Capture the cell that displays the provided text and extract its [x, y] central coordinate. 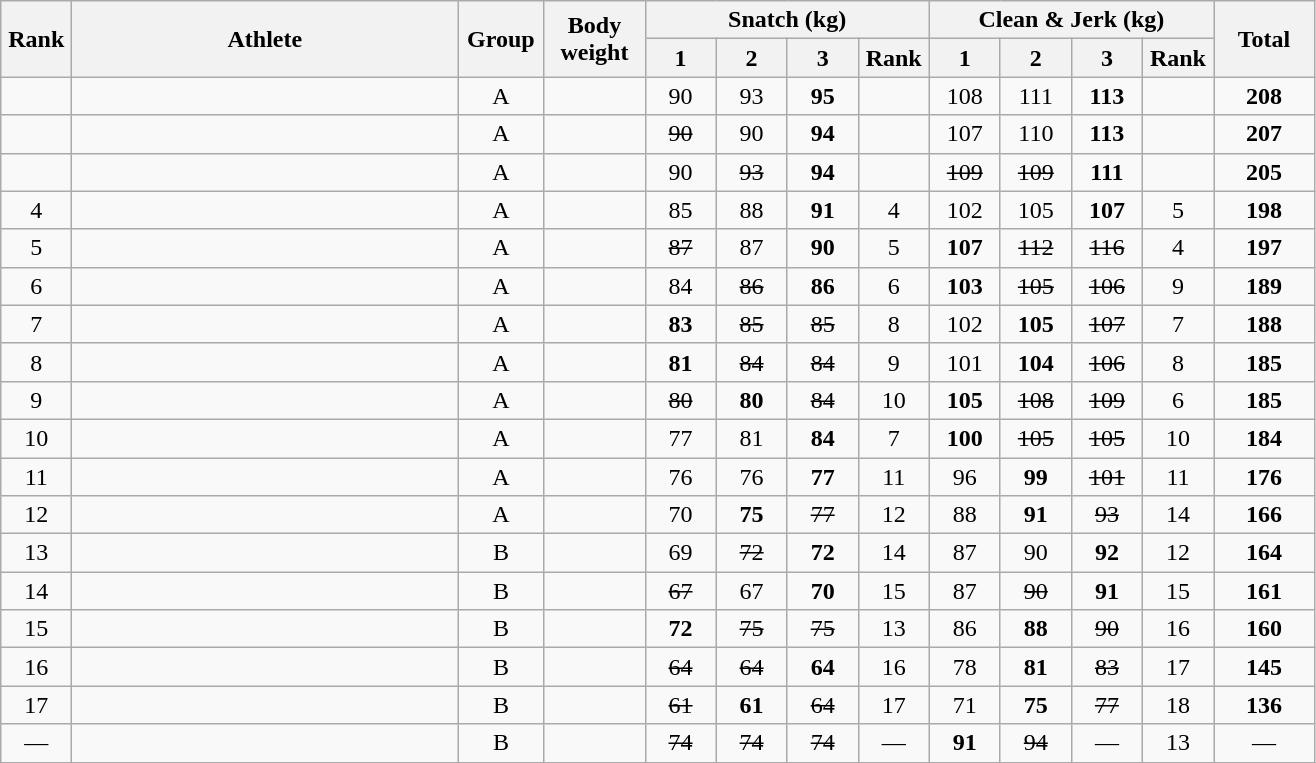
205 [1264, 172]
164 [1264, 553]
Athlete [265, 39]
161 [1264, 591]
198 [1264, 210]
207 [1264, 134]
116 [1106, 248]
Body weight [594, 39]
69 [680, 553]
99 [1036, 477]
103 [964, 286]
Group [501, 39]
71 [964, 705]
92 [1106, 553]
208 [1264, 96]
Total [1264, 39]
78 [964, 667]
18 [1178, 705]
184 [1264, 438]
136 [1264, 705]
112 [1036, 248]
96 [964, 477]
197 [1264, 248]
176 [1264, 477]
110 [1036, 134]
189 [1264, 286]
Snatch (kg) [787, 20]
188 [1264, 324]
Clean & Jerk (kg) [1071, 20]
166 [1264, 515]
95 [822, 96]
104 [1036, 362]
160 [1264, 629]
145 [1264, 667]
100 [964, 438]
